Return the (x, y) coordinate for the center point of the cell that contains the specified text.  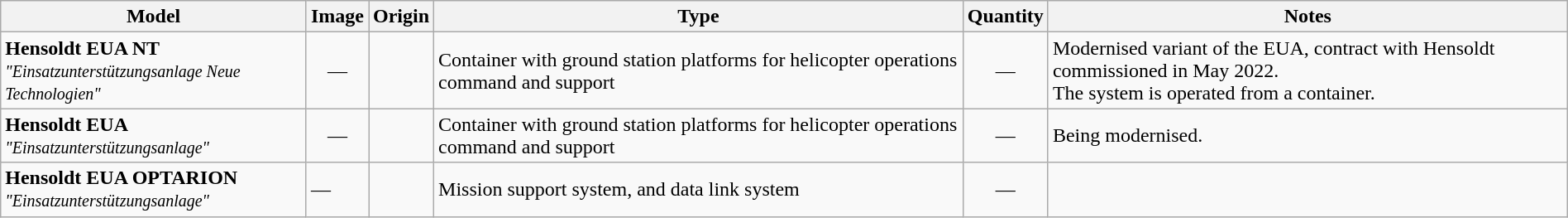
Quantity (1006, 17)
Model (154, 17)
Origin (402, 17)
Hensoldt EUA NT"Einsatzunterstützungsanlage Neue Technologien" (154, 70)
Mission support system, and data link system (699, 189)
Modernised variant of the EUA, contract with Hensoldt commissioned in May 2022.The system is operated from a container. (1307, 70)
Notes (1307, 17)
Being modernised. (1307, 136)
Image (337, 17)
Type (699, 17)
Hensoldt EUA OPTARION"Einsatzunterstützungsanlage" (154, 189)
Hensoldt EUA"Einsatzunterstützungsanlage" (154, 136)
